Find where the given text appears and provide that cell's center as [X, Y] coordinate. 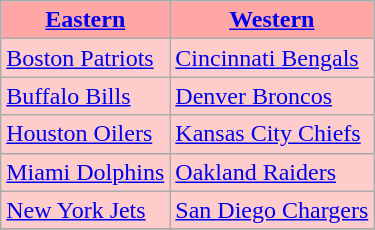
Cincinnati Bengals [272, 58]
Eastern [86, 20]
New York Jets [86, 210]
Denver Broncos [272, 96]
Houston Oilers [86, 134]
Boston Patriots [86, 58]
Kansas City Chiefs [272, 134]
Buffalo Bills [86, 96]
Western [272, 20]
Miami Dolphins [86, 172]
Oakland Raiders [272, 172]
San Diego Chargers [272, 210]
